Detect which cell encompasses the target text, then output its [x, y] center coordinate. 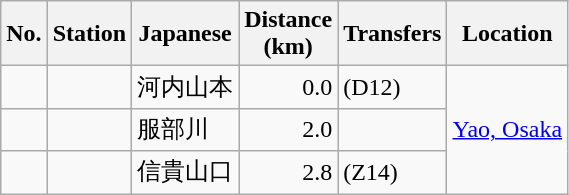
Transfers [392, 34]
(Z14) [392, 172]
2.0 [288, 130]
服部川 [186, 130]
0.0 [288, 88]
2.8 [288, 172]
Yao, Osaka [508, 130]
Distance(km) [288, 34]
Japanese [186, 34]
(D12) [392, 88]
信貴山口 [186, 172]
Location [508, 34]
No. [24, 34]
河内山本 [186, 88]
Station [89, 34]
